Scan for the cell matching the given text and deliver its (x, y) coordinate at center. 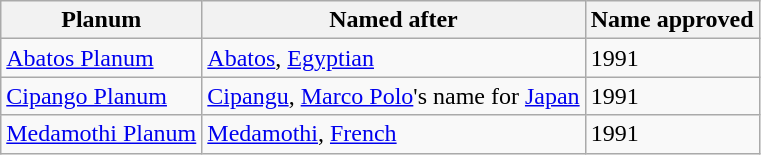
Medamothi Planum (102, 134)
Named after (394, 20)
Planum (102, 20)
Abatos Planum (102, 58)
Name approved (672, 20)
Medamothi, French (394, 134)
Abatos, Egyptian (394, 58)
Cipangu, Marco Polo's name for Japan (394, 96)
Cipango Planum (102, 96)
